Return the [x, y] coordinate for the center point of the cell that contains the specified text.  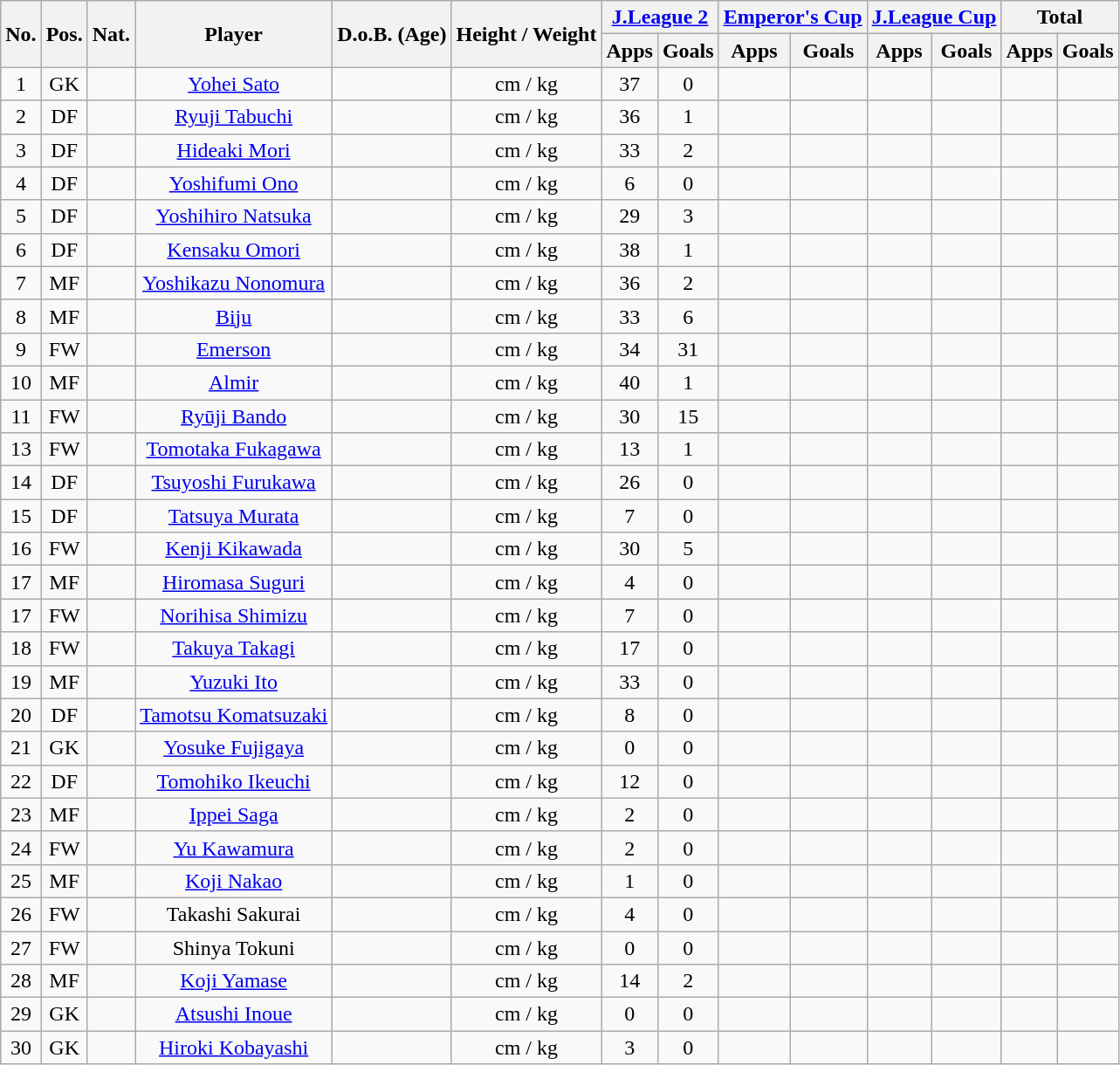
Tomohiko Ikeuchi [234, 781]
Atsushi Inoue [234, 1014]
Kenji Kikawada [234, 549]
Pos. [65, 34]
Biju [234, 316]
Height / Weight [526, 34]
J.League Cup [934, 17]
Hiroki Kobayashi [234, 1048]
Yoshihiro Natsuka [234, 216]
10 [21, 382]
Yosuke Fujigaya [234, 748]
Tatsuya Murata [234, 516]
Ryūji Bando [234, 416]
18 [21, 649]
28 [21, 981]
Ippei Saga [234, 814]
Emperor's Cup [793, 17]
Emerson [234, 349]
D.o.B. (Age) [392, 34]
Norihisa Shimizu [234, 615]
Shinya Tokuni [234, 947]
Yoshikazu Nonomura [234, 283]
Hideaki Mori [234, 150]
16 [21, 549]
19 [21, 682]
Yu Kawamura [234, 848]
Koji Nakao [234, 881]
Kensaku Omori [234, 250]
No. [21, 34]
34 [629, 349]
Koji Yamase [234, 981]
20 [21, 715]
24 [21, 848]
Takuya Takagi [234, 649]
Hiromasa Suguri [234, 582]
37 [629, 84]
21 [21, 748]
Ryuji Tabuchi [234, 117]
12 [629, 781]
27 [21, 947]
40 [629, 382]
31 [688, 349]
25 [21, 881]
Yohei Sato [234, 84]
23 [21, 814]
J.League 2 [660, 17]
Player [234, 34]
11 [21, 416]
Takashi Sakurai [234, 914]
Tomotaka Fukagawa [234, 450]
22 [21, 781]
38 [629, 250]
9 [21, 349]
Total [1060, 17]
Nat. [111, 34]
Yoshifumi Ono [234, 183]
Tamotsu Komatsuzaki [234, 715]
Almir [234, 382]
Yuzuki Ito [234, 682]
Tsuyoshi Furukawa [234, 483]
